Determine the [X, Y] coordinate at the center of the cell enclosing the given text.  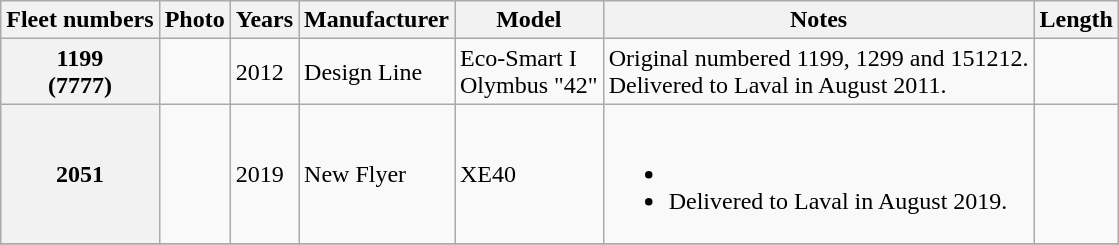
Notes [818, 20]
Fleet numbers [80, 20]
Model [528, 20]
Manufacturer [377, 20]
2019 [264, 174]
1199 (7777) [80, 72]
2051 [80, 174]
2012 [264, 72]
Years [264, 20]
Length [1076, 20]
Photo [194, 20]
Original numbered 1199, 1299 and 151212. Delivered to Laval in August 2011. [818, 72]
Delivered to Laval in August 2019. [818, 174]
Design Line [377, 72]
XE40 [528, 174]
Eco-Smart I Olymbus "42" [528, 72]
New Flyer [377, 174]
